Detect which cell encompasses the target text, then output its [x, y] center coordinate. 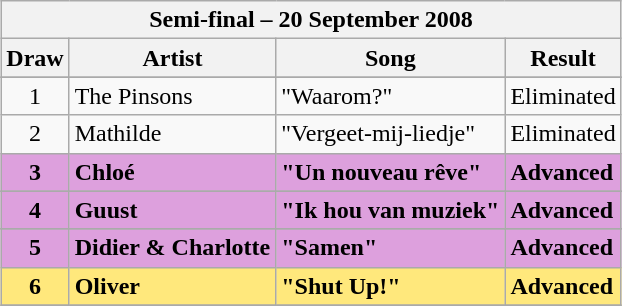
4 [35, 210]
Semi-final – 20 September 2008 [311, 20]
"Vergeet-mij-liedje" [390, 134]
Guust [172, 210]
Oliver [172, 286]
"Ik hou van muziek" [390, 210]
3 [35, 172]
1 [35, 96]
2 [35, 134]
Chloé [172, 172]
"Un nouveau rêve" [390, 172]
"Shut Up!" [390, 286]
Mathilde [172, 134]
"Samen" [390, 248]
Artist [172, 58]
Draw [35, 58]
5 [35, 248]
"Waarom?" [390, 96]
Didier & Charlotte [172, 248]
6 [35, 286]
The Pinsons [172, 96]
Song [390, 58]
Result [563, 58]
